Identify which cell holds the provided text, then report its [X, Y] central coordinate. 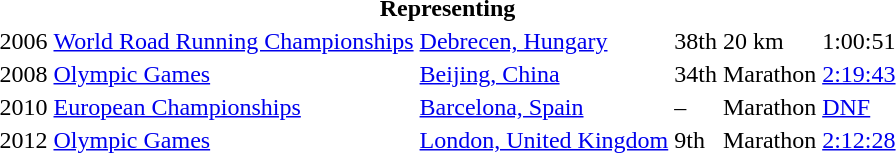
20 km [769, 41]
– [696, 107]
World Road Running Championships [234, 41]
Barcelona, Spain [544, 107]
34th [696, 74]
Debrecen, Hungary [544, 41]
38th [696, 41]
Olympic Games [234, 74]
Beijing, China [544, 74]
European Championships [234, 107]
